Locate the cell with the specified text and output its [X, Y] center coordinate. 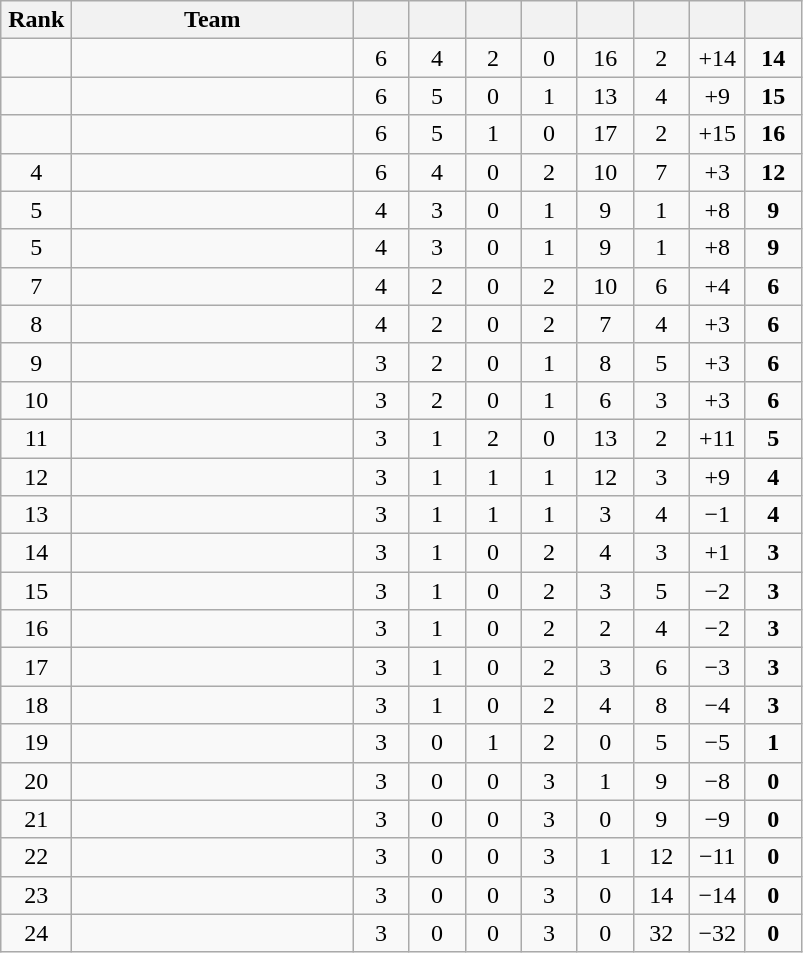
+15 [717, 134]
19 [36, 743]
Team [212, 20]
−14 [717, 895]
−32 [717, 933]
18 [36, 705]
22 [36, 857]
+4 [717, 286]
20 [36, 781]
Rank [36, 20]
32 [661, 933]
24 [36, 933]
−8 [717, 781]
−11 [717, 857]
+11 [717, 438]
−3 [717, 667]
21 [36, 819]
+14 [717, 58]
−4 [717, 705]
−1 [717, 515]
−5 [717, 743]
+1 [717, 553]
11 [36, 438]
23 [36, 895]
−9 [717, 819]
